Locate the cell with the specified text and output its (X, Y) center coordinate. 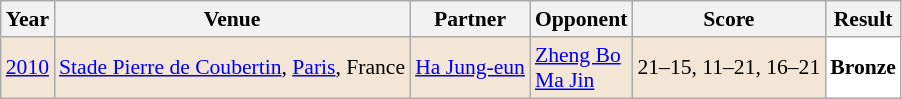
Partner (470, 19)
Zheng Bo Ma Jin (582, 68)
Score (728, 19)
Opponent (582, 19)
2010 (28, 68)
21–15, 11–21, 16–21 (728, 68)
Result (863, 19)
Year (28, 19)
Venue (232, 19)
Ha Jung-eun (470, 68)
Bronze (863, 68)
Stade Pierre de Coubertin, Paris, France (232, 68)
